Return [x, y] of the center of cell containing provided text 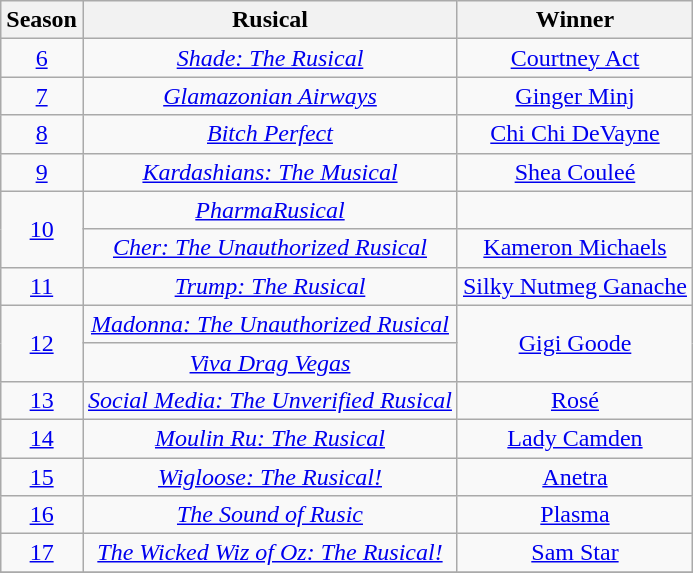
Social Media: The Unverified Rusical [270, 400]
The Sound of Rusic [270, 515]
Wigloose: The Rusical! [270, 477]
Courtney Act [574, 58]
10 [42, 229]
7 [42, 96]
PharmaRusical [270, 210]
Rusical [270, 20]
9 [42, 172]
14 [42, 438]
Winner [574, 20]
Plasma [574, 515]
Gigi Goode [574, 343]
Viva Drag Vegas [270, 362]
12 [42, 343]
Shade: The Rusical [270, 58]
Anetra [574, 477]
Silky Nutmeg Ganache [574, 286]
Moulin Ru: The Rusical [270, 438]
Rosé [574, 400]
Chi Chi DeVayne [574, 134]
17 [42, 553]
13 [42, 400]
Madonna: The Unauthorized Rusical [270, 324]
16 [42, 515]
Trump: The Rusical [270, 286]
Ginger Minj [574, 96]
Lady Camden [574, 438]
Bitch Perfect [270, 134]
6 [42, 58]
Sam Star [574, 553]
8 [42, 134]
The Wicked Wiz of Oz: The Rusical! [270, 553]
Season [42, 20]
Glamazonian Airways [270, 96]
11 [42, 286]
Cher: The Unauthorized Rusical [270, 248]
Kameron Michaels [574, 248]
Shea Couleé [574, 172]
15 [42, 477]
Kardashians: The Musical [270, 172]
